For the text-containing cell, return its midpoint in (X, Y) coordinate format. 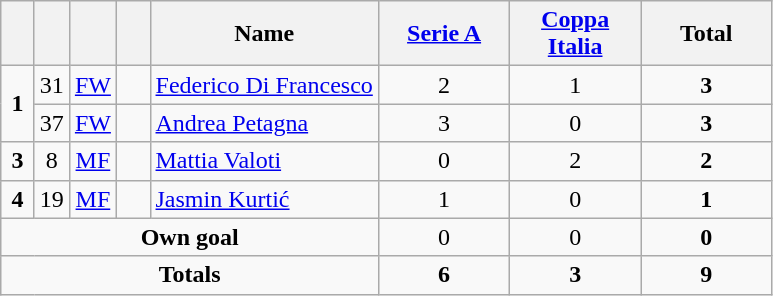
Totals (190, 275)
9 (706, 275)
6 (444, 275)
Own goal (190, 237)
31 (52, 85)
Coppa Italia (576, 34)
37 (52, 123)
Jasmin Kurtić (264, 199)
19 (52, 199)
Federico Di Francesco (264, 85)
Total (706, 34)
8 (52, 161)
Andrea Petagna (264, 123)
Name (264, 34)
4 (18, 199)
Mattia Valoti (264, 161)
Serie A (444, 34)
